Output the (x, y) coordinate of the center of the cell containing the given text.  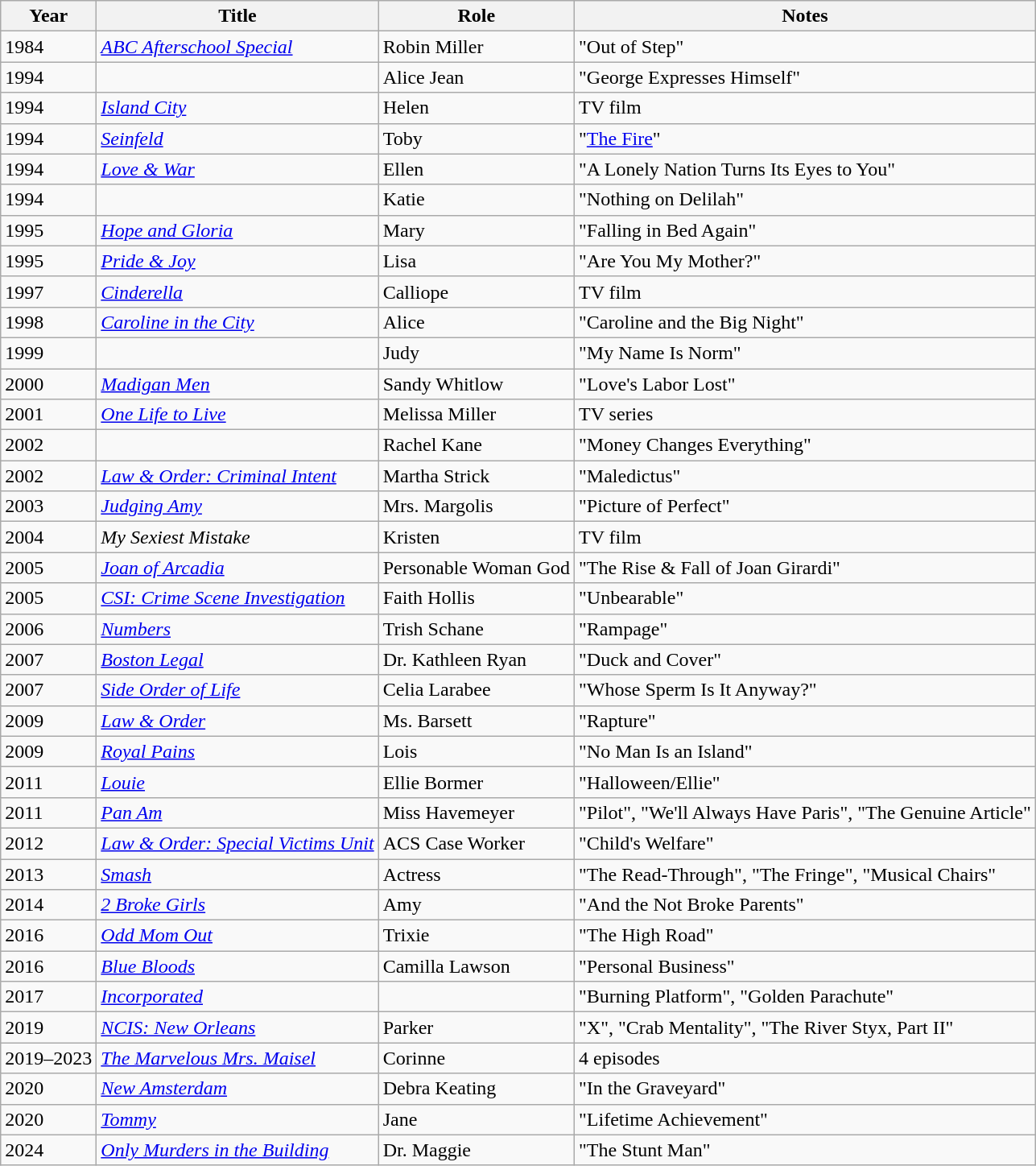
Boston Legal (237, 659)
Law & Order: Criminal Intent (237, 476)
One Life to Live (237, 415)
"Are You My Mother?" (805, 261)
Incorporated (237, 997)
CSI: Crime Scene Investigation (237, 598)
"The Fire" (805, 139)
"Personal Business" (805, 966)
"X", "Crab Mentality", "The River Styx, Part II" (805, 1027)
Toby (477, 139)
The Marvelous Mrs. Maisel (237, 1058)
Celia Larabee (477, 690)
Side Order of Life (237, 690)
Robin Miller (477, 47)
ABC Afterschool Special (237, 47)
2017 (48, 997)
Sandy Whitlow (477, 384)
"The Read-Through", "The Fringe", "Musical Chairs" (805, 874)
"Out of Step" (805, 47)
2 Broke Girls (237, 905)
Joan of Arcadia (237, 568)
Lisa (477, 261)
"In the Graveyard" (805, 1089)
Notes (805, 16)
Rachel Kane (477, 445)
4 episodes (805, 1058)
Faith Hollis (477, 598)
Only Murders in the Building (237, 1150)
"No Man Is an Island" (805, 751)
"Whose Sperm Is It Anyway?" (805, 690)
Calliope (477, 291)
Title (237, 16)
Madigan Men (237, 384)
Seinfeld (237, 139)
Dr. Kathleen Ryan (477, 659)
Dr. Maggie (477, 1150)
"Halloween/Ellie" (805, 782)
Melissa Miller (477, 415)
2014 (48, 905)
Mrs. Margolis (477, 507)
Lois (477, 751)
"The High Road" (805, 936)
Pride & Joy (237, 261)
Odd Mom Out (237, 936)
"Rampage" (805, 629)
2012 (48, 843)
Katie (477, 200)
Debra Keating (477, 1089)
My Sexiest Mistake (237, 537)
1984 (48, 47)
Hope and Gloria (237, 230)
Miss Havemeyer (477, 812)
Royal Pains (237, 751)
2004 (48, 537)
Trish Schane (477, 629)
Law & Order (237, 721)
Role (477, 16)
Alice Jean (477, 77)
Year (48, 16)
Actress (477, 874)
2006 (48, 629)
"Pilot", "We'll Always Have Paris", "The Genuine Article" (805, 812)
"A Lonely Nation Turns Its Eyes to You" (805, 169)
"The Stunt Man" (805, 1150)
Mary (477, 230)
Ms. Barsett (477, 721)
TV series (805, 415)
Blue Bloods (237, 966)
New Amsterdam (237, 1089)
Alice (477, 322)
NCIS: New Orleans (237, 1027)
"Love's Labor Lost" (805, 384)
2024 (48, 1150)
Camilla Lawson (477, 966)
Personable Woman God (477, 568)
Tommy (237, 1119)
Ellie Bormer (477, 782)
"Money Changes Everything" (805, 445)
Amy (477, 905)
"George Expresses Himself" (805, 77)
Kristen (477, 537)
Caroline in the City (237, 322)
Louie (237, 782)
"Caroline and the Big Night" (805, 322)
"The Rise & Fall of Joan Girardi" (805, 568)
Corinne (477, 1058)
"Burning Platform", "Golden Parachute" (805, 997)
Cinderella (237, 291)
Love & War (237, 169)
Jane (477, 1119)
Judy (477, 353)
"Nothing on Delilah" (805, 200)
Parker (477, 1027)
ACS Case Worker (477, 843)
Judging Amy (237, 507)
Island City (237, 108)
Law & Order: Special Victims Unit (237, 843)
2019 (48, 1027)
2019–2023 (48, 1058)
Ellen (477, 169)
Pan Am (237, 812)
Smash (237, 874)
"Lifetime Achievement" (805, 1119)
"And the Not Broke Parents" (805, 905)
2000 (48, 384)
1997 (48, 291)
"Child's Welfare" (805, 843)
Helen (477, 108)
2001 (48, 415)
2003 (48, 507)
"Picture of Perfect" (805, 507)
"My Name Is Norm" (805, 353)
"Unbearable" (805, 598)
2013 (48, 874)
"Rapture" (805, 721)
1999 (48, 353)
Numbers (237, 629)
"Falling in Bed Again" (805, 230)
Trixie (477, 936)
1998 (48, 322)
Martha Strick (477, 476)
"Maledictus" (805, 476)
"Duck and Cover" (805, 659)
